Detect which cell encompasses the target text, then output its (X, Y) center coordinate. 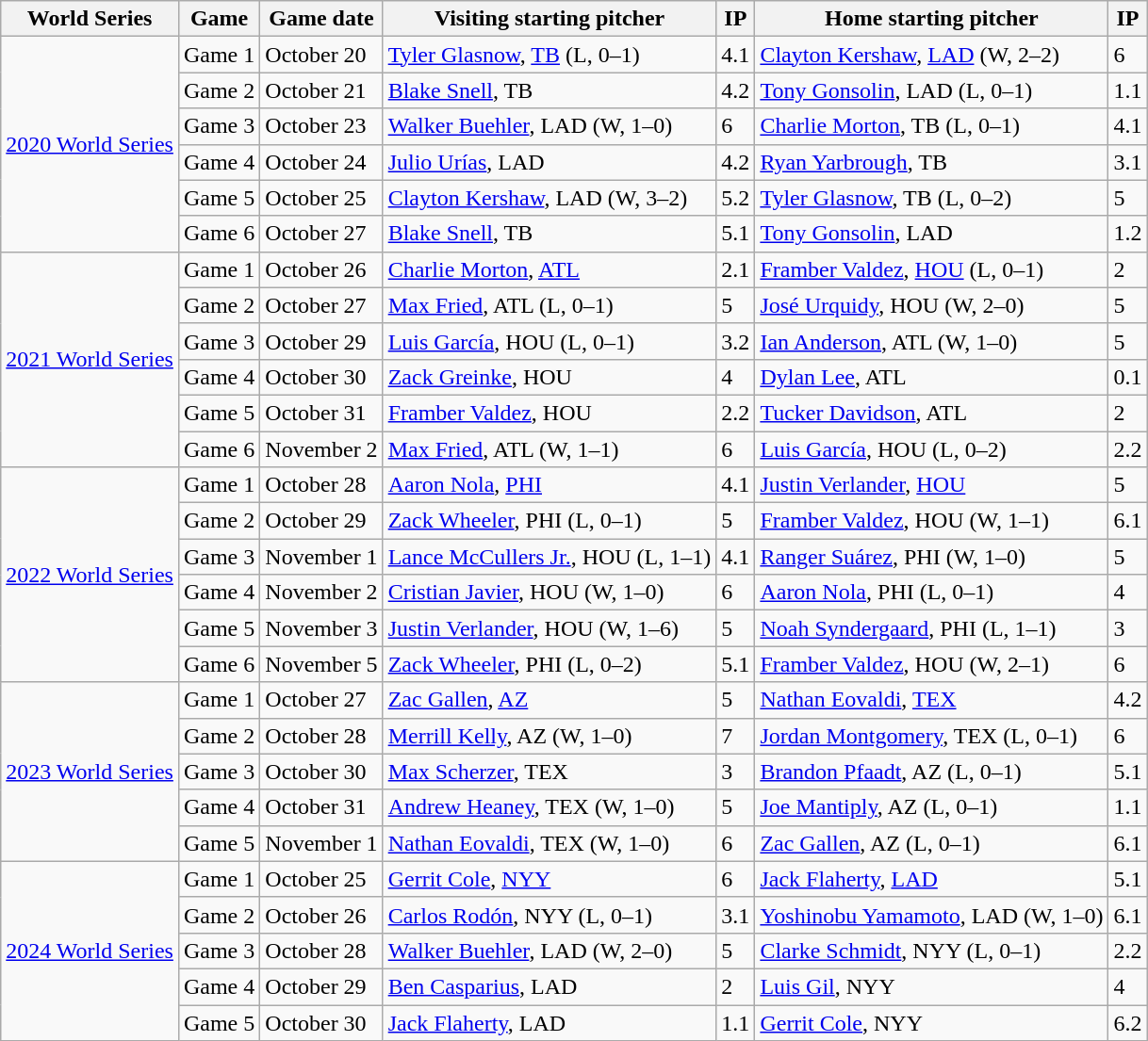
Aaron Nola, PHI (L, 0–1) (931, 593)
Tyler Glasnow, TB (L, 0–1) (549, 55)
Ian Anderson, ATL (W, 1–0) (931, 341)
Zack Wheeler, PHI (L, 0–2) (549, 664)
Charlie Morton, TB (L, 0–1) (931, 126)
Brandon Pfaadt, AZ (L, 0–1) (931, 772)
2.1 (735, 269)
November 3 (321, 628)
0.1 (1127, 377)
Dylan Lee, ATL (931, 377)
Visiting starting pitcher (549, 19)
Clarke Schmidt, NYY (L, 0–1) (931, 951)
Luis García, HOU (L, 0–1) (549, 341)
October 24 (321, 162)
Tony Gonsolin, LAD (L, 0–1) (931, 90)
Lance McCullers Jr., HOU (L, 1–1) (549, 557)
World Series (90, 19)
Joe Mantiply, AZ (L, 0–1) (931, 807)
Zack Greinke, HOU (549, 377)
Justin Verlander, HOU (931, 485)
Ben Casparius, LAD (549, 986)
October 20 (321, 55)
October 21 (321, 90)
Zac Gallen, AZ (L, 0–1) (931, 843)
Game date (321, 19)
Noah Syndergaard, PHI (L, 1–1) (931, 628)
2020 World Series (90, 144)
November 5 (321, 664)
Luis Gil, NYY (931, 986)
Framber Valdez, HOU (L, 0–1) (931, 269)
Game (219, 19)
Framber Valdez, HOU (549, 413)
Framber Valdez, HOU (W, 2–1) (931, 664)
1.2 (1127, 234)
Carlos Rodón, NYY (L, 0–1) (549, 915)
Max Fried, ATL (L, 0–1) (549, 305)
José Urquidy, HOU (W, 2–0) (931, 305)
Andrew Heaney, TEX (W, 1–0) (549, 807)
Framber Valdez, HOU (W, 1–1) (931, 521)
Tony Gonsolin, LAD (931, 234)
Luis García, HOU (L, 0–2) (931, 449)
6.2 (1127, 1022)
3.2 (735, 341)
Merrill Kelly, AZ (W, 1–0) (549, 736)
2024 World Series (90, 951)
Justin Verlander, HOU (W, 1–6) (549, 628)
Walker Buehler, LAD (W, 1–0) (549, 126)
Tucker Davidson, ATL (931, 413)
Max Scherzer, TEX (549, 772)
October 23 (321, 126)
Tyler Glasnow, TB (L, 0–2) (931, 198)
7 (735, 736)
Ryan Yarbrough, TB (931, 162)
Max Fried, ATL (W, 1–1) (549, 449)
Charlie Morton, ATL (549, 269)
Zack Wheeler, PHI (L, 0–1) (549, 521)
2023 World Series (90, 772)
Julio Urías, LAD (549, 162)
Ranger Suárez, PHI (W, 1–0) (931, 557)
2022 World Series (90, 575)
Jordan Montgomery, TEX (L, 0–1) (931, 736)
Nathan Eovaldi, TEX (W, 1–0) (549, 843)
Clayton Kershaw, LAD (W, 2–2) (931, 55)
Cristian Javier, HOU (W, 1–0) (549, 593)
Yoshinobu Yamamoto, LAD (W, 1–0) (931, 915)
Home starting pitcher (931, 19)
Zac Gallen, AZ (549, 700)
5.2 (735, 198)
Aaron Nola, PHI (549, 485)
Walker Buehler, LAD (W, 2–0) (549, 951)
Clayton Kershaw, LAD (W, 3–2) (549, 198)
Nathan Eovaldi, TEX (931, 700)
2021 World Series (90, 359)
